Capture the cell that displays the provided text and extract its [X, Y] central coordinate. 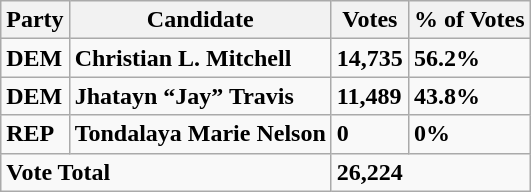
0 [370, 134]
Christian L. Mitchell [200, 58]
56.2% [469, 58]
REP [35, 134]
Vote Total [166, 172]
Votes [370, 20]
Tondalaya Marie Nelson [200, 134]
26,224 [430, 172]
14,735 [370, 58]
Party [35, 20]
11,489 [370, 96]
% of Votes [469, 20]
43.8% [469, 96]
Jhatayn “Jay” Travis [200, 96]
Candidate [200, 20]
0% [469, 134]
